Capture the cell that displays the provided text and extract its (X, Y) central coordinate. 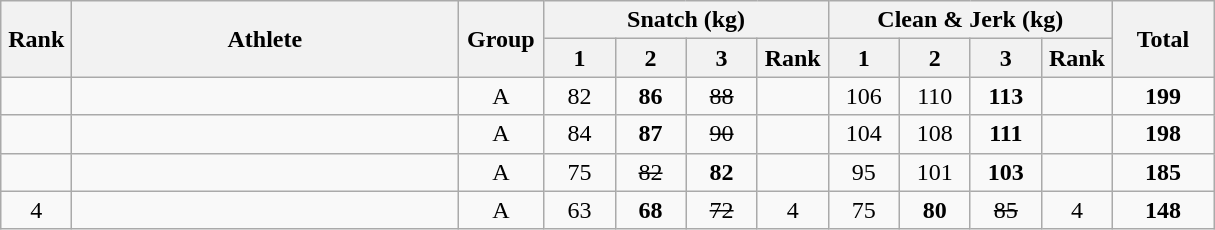
Athlete (265, 39)
110 (934, 96)
104 (864, 134)
106 (864, 96)
199 (1162, 96)
90 (722, 134)
185 (1162, 172)
113 (1006, 96)
Total (1162, 39)
Group (501, 39)
86 (650, 96)
63 (580, 210)
198 (1162, 134)
101 (934, 172)
103 (1006, 172)
68 (650, 210)
95 (864, 172)
84 (580, 134)
111 (1006, 134)
88 (722, 96)
85 (1006, 210)
Snatch (kg) (686, 20)
80 (934, 210)
148 (1162, 210)
72 (722, 210)
Clean & Jerk (kg) (970, 20)
87 (650, 134)
108 (934, 134)
